Search for the cell housing the specified text and yield its (x, y) center coordinate. 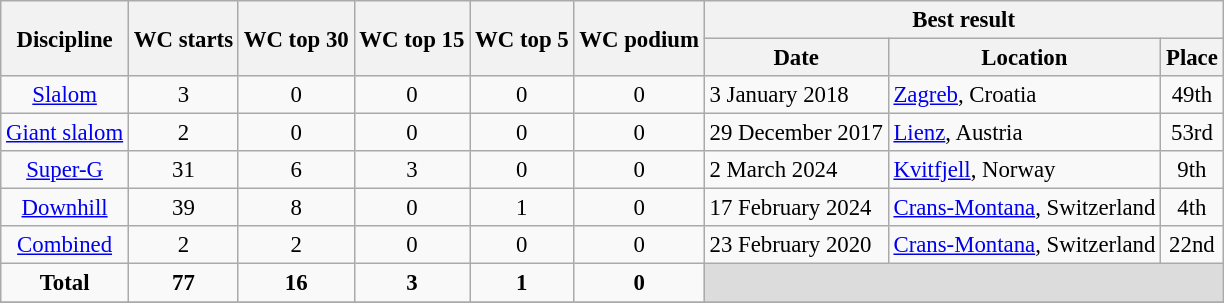
Date (796, 58)
Downhill (65, 208)
WC top 5 (522, 38)
53rd (1192, 133)
Super-G (65, 170)
WC top 15 (412, 38)
9th (1192, 170)
Location (1024, 58)
4th (1192, 208)
WC starts (183, 38)
77 (183, 283)
Slalom (65, 95)
16 (296, 283)
Lienz, Austria (1024, 133)
Total (65, 283)
49th (1192, 95)
Place (1192, 58)
Kvitfjell, Norway (1024, 170)
3 January 2018 (796, 95)
31 (183, 170)
39 (183, 208)
WC podium (639, 38)
Giant slalom (65, 133)
17 February 2024 (796, 208)
23 February 2020 (796, 245)
22nd (1192, 245)
Discipline (65, 38)
Combined (65, 245)
WC top 30 (296, 38)
Zagreb, Croatia (1024, 95)
29 December 2017 (796, 133)
8 (296, 208)
2 March 2024 (796, 170)
6 (296, 170)
Best result (964, 20)
